Determine the (x, y) coordinate at the center of the cell enclosing the given text.  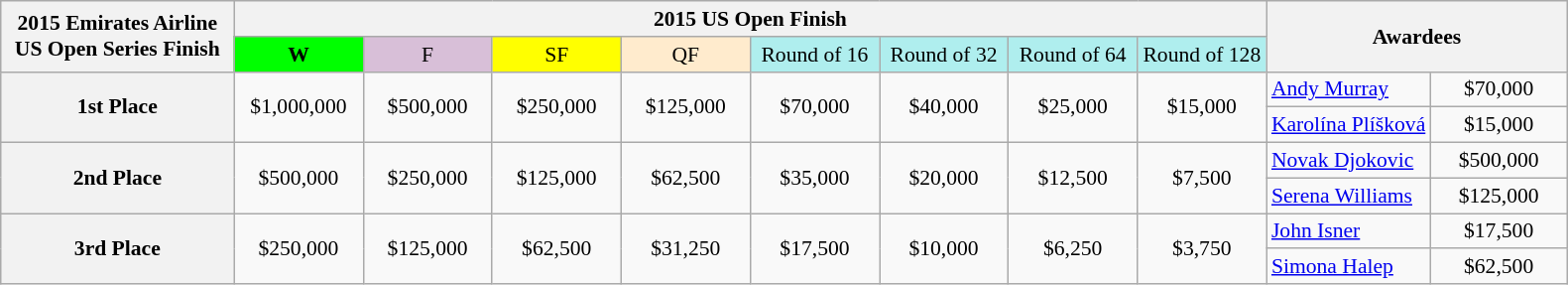
Karolína Plíšková (1349, 125)
F (427, 55)
Simona Halep (1349, 267)
$35,000 (814, 179)
QF (685, 55)
1st Place (117, 107)
$1,000,000 (299, 107)
SF (556, 55)
Round of 128 (1202, 55)
3rd Place (117, 248)
$12,500 (1073, 179)
John Isner (1349, 231)
Awardees (1416, 36)
$20,000 (943, 179)
$31,250 (685, 248)
2015 US Open Finish (750, 19)
Novak Djokovic (1349, 161)
$40,000 (943, 107)
$6,250 (1073, 248)
Round of 16 (814, 55)
$7,500 (1202, 179)
W (299, 55)
Round of 64 (1073, 55)
2015 Emirates Airline US Open Series Finish (117, 36)
Round of 32 (943, 55)
2nd Place (117, 179)
$3,750 (1202, 248)
Serena Williams (1349, 196)
$10,000 (943, 248)
Andy Murray (1349, 89)
$25,000 (1073, 107)
